Locate the cell with the specified text and output its (x, y) center coordinate. 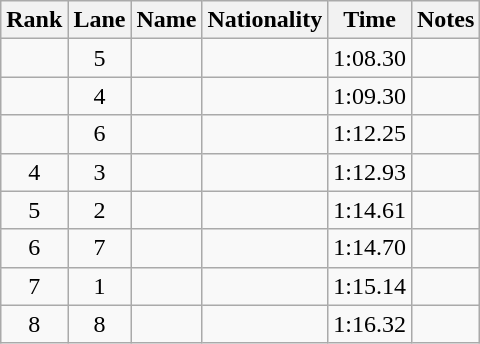
1:16.32 (370, 324)
3 (100, 172)
1:12.25 (370, 134)
2 (100, 210)
Name (166, 20)
1:15.14 (370, 286)
1 (100, 286)
Rank (34, 20)
1:09.30 (370, 96)
1:14.70 (370, 248)
1:12.93 (370, 172)
Nationality (265, 20)
1:08.30 (370, 58)
Notes (445, 20)
1:14.61 (370, 210)
Time (370, 20)
Lane (100, 20)
